Search for the cell housing the specified text and yield its [X, Y] center coordinate. 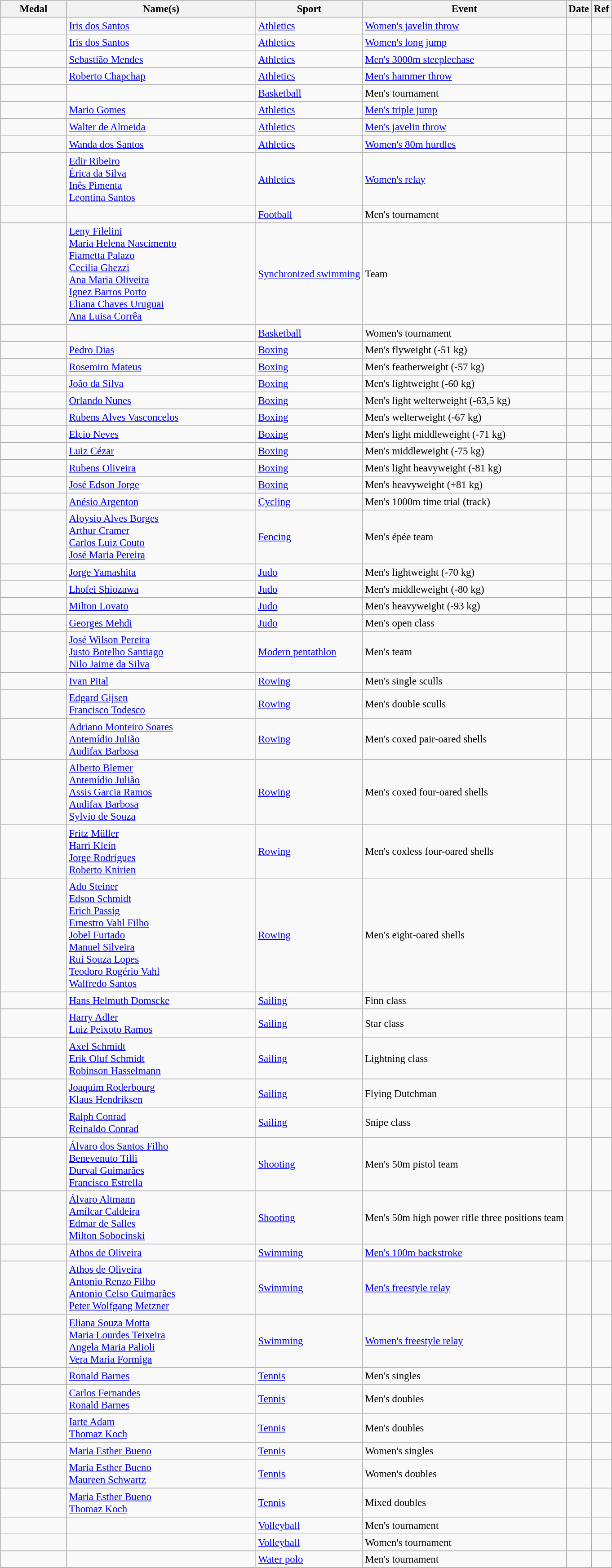
Women's singles [465, 1451]
Maria Esther Bueno [161, 1451]
Men's triple jump [465, 110]
Ref [601, 9]
Men's javelin throw [465, 127]
Pedro Dias [161, 350]
Ivan Pital [161, 681]
Elcio Neves [161, 435]
Star class [465, 1024]
Ralph Conrad Reinaldo Conrad [161, 1123]
Event [465, 9]
Men's double sculls [465, 704]
Iarte Adam Thomaz Koch [161, 1428]
Ronald Barnes [161, 1376]
Anésio Argenton [161, 502]
Men's team [465, 652]
Snipe class [465, 1123]
Fencing [309, 537]
Sebastião Mendes [161, 60]
Maria Esther Bueno Thomaz Koch [161, 1503]
Álvaro dos Santos Filho Benevenuto Tilli Durval Guimarães Francisco Estrella [161, 1164]
Men's light welterweight (-63,5 kg) [465, 400]
Rubens Alves Vasconcelos [161, 418]
Men's singles [465, 1376]
Sport [309, 9]
Team [465, 273]
Men's lightweight (-70 kg) [465, 572]
Men's 100m backstroke [465, 1253]
Roberto Chapchap [161, 76]
Men's open class [465, 623]
Rubens Oliveira [161, 468]
Name(s) [161, 9]
Alberto Blemer Antemídio Julião Assis Garcia Ramos Audifax Barbosa Sylvio de Souza [161, 792]
Men's eight-oared shells [465, 935]
Men's 50m high power rifle three positions team [465, 1217]
Women's relay [465, 179]
Athos de Oliveira [161, 1253]
Football [309, 214]
Aloysio Alves BorgesArthur CramerCarlos Luiz CoutoJosé Maria Pereira [161, 537]
Men's middleweight (-75 kg) [465, 451]
Edir Ribeiro Érica da Silva Inês Pimenta Leontina Santos [161, 179]
Luiz Cézar [161, 451]
Men's heavyweight (+81 kg) [465, 485]
Flying Dutchman [465, 1094]
Mario Gomes [161, 110]
Men's hammer throw [465, 76]
Milton Lovato [161, 606]
Men's light middleweight (-71 kg) [465, 435]
Men's 50m pistol team [465, 1164]
Orlando Nunes [161, 400]
Men's welterweight (-67 kg) [465, 418]
Lhofei Shiozawa [161, 589]
José Edson Jorge [161, 485]
Men's coxless four-oared shells [465, 852]
Men's 3000m steeplechase [465, 60]
Leny Filelini Maria Helena Nascimento Fiametta Palazo Cecilia Ghezzi Ana Maria Oliveira Ignez Barros Porto Eliana Chaves Uruguai Ana Luisa Corrêa [161, 273]
Georges Mehdi [161, 623]
Men's freestyle relay [465, 1287]
Men's flyweight (-51 kg) [465, 350]
Men's coxed pair-oared shells [465, 739]
João da Silva [161, 384]
Women's 80m hurdles [465, 144]
Medal [33, 9]
Finn class [465, 1001]
Men's 1000m time trial (track) [465, 502]
Cycling [309, 502]
Hans Helmuth Domscke [161, 1001]
Lightning class [465, 1059]
Men's heavyweight (-93 kg) [465, 606]
Women's doubles [465, 1474]
Walter de Almeida [161, 127]
Carlos Fernandes Ronald Barnes [161, 1399]
Rosemiro Mateus [161, 367]
Eliana Souza Motta Maria Lourdes Teixeira Angela Maria Palioli Vera Maria Formiga [161, 1341]
Modern pentathlon [309, 652]
Maria Esther Bueno Maureen Schwartz [161, 1474]
Women's long jump [465, 43]
Mixed doubles [465, 1503]
Fritz Müller Harri Klein Jorge Rodrigues Roberto Knirien [161, 852]
Synchronized swimming [309, 273]
Men's lightweight (-60 kg) [465, 384]
Athos de Oliveira Antonio Renzo Filho Antonio Celso Guimarães Peter Wolfgang Metzner [161, 1287]
Ado Steiner Edson Schmidt Erich Passig Ernestro Vahl Filho Jobel Furtado Manuel Silveira Rui Souza Lopes Teodoro Rogério Vahl Walfredo Santos [161, 935]
José Wilson Pereira Justo Botelho Santiago Nilo Jaime da Silva [161, 652]
Women's javelin throw [465, 26]
Men's épée team [465, 537]
Adriano Monteiro Soares Antemídio Julião Audifax Barbosa [161, 739]
Harry Adler Luiz Peixoto Ramos [161, 1024]
Water polo [309, 1559]
Men's featherweight (-57 kg) [465, 367]
Men's light heavyweight (-81 kg) [465, 468]
Jorge Yamashita [161, 572]
Men's single sculls [465, 681]
Joaquim Roderbourg Klaus Hendriksen [161, 1094]
Edgard Gijsen Francisco Todesco [161, 704]
Álvaro Altmann Amílcar Caldeira Edmar de Salles Milton Sobocinski [161, 1217]
Axel Schmidt Erik Oluf Schmidt Robinson Hasselmann [161, 1059]
Men's middleweight (-80 kg) [465, 589]
Women's freestyle relay [465, 1341]
Date [579, 9]
Wanda dos Santos [161, 144]
Men's coxed four-oared shells [465, 792]
